Return [X, Y] of the center of cell containing provided text 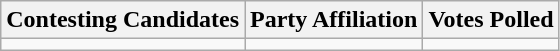
Contesting Candidates [123, 20]
Party Affiliation [334, 20]
Votes Polled [491, 20]
